Find where the given text appears and provide that cell's center as [X, Y] coordinate. 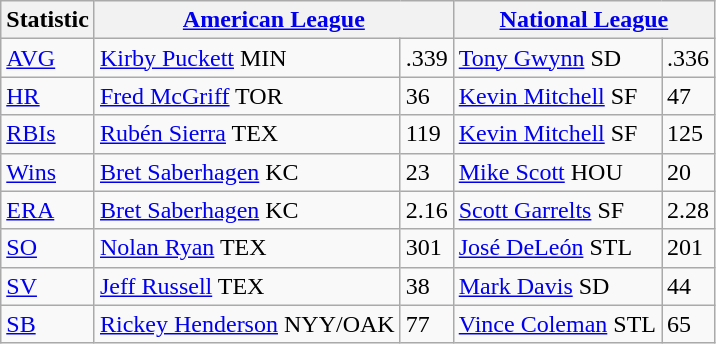
.339 [426, 58]
American League [274, 20]
Scott Garrelts SF [557, 210]
AVG [48, 58]
National League [584, 20]
47 [688, 96]
ERA [48, 210]
119 [426, 134]
125 [688, 134]
SO [48, 248]
Tony Gwynn SD [557, 58]
HR [48, 96]
SV [48, 286]
Rubén Sierra TEX [247, 134]
65 [688, 324]
77 [426, 324]
Nolan Ryan TEX [247, 248]
Vince Coleman STL [557, 324]
Statistic [48, 20]
Kirby Puckett MIN [247, 58]
23 [426, 172]
Jeff Russell TEX [247, 286]
44 [688, 286]
Rickey Henderson NYY/OAK [247, 324]
Mark Davis SD [557, 286]
2.28 [688, 210]
36 [426, 96]
201 [688, 248]
RBIs [48, 134]
José DeLeón STL [557, 248]
.336 [688, 58]
38 [426, 286]
2.16 [426, 210]
Wins [48, 172]
Mike Scott HOU [557, 172]
SB [48, 324]
Fred McGriff TOR [247, 96]
301 [426, 248]
20 [688, 172]
